Return (X, Y) of the center of cell containing provided text 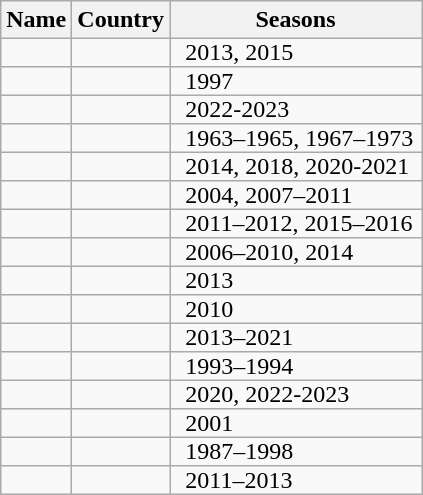
2010 (296, 309)
Name (36, 20)
Country (121, 20)
2011–2013 (296, 480)
1963–1965, 1967–1973 (296, 138)
1993–1994 (296, 366)
2011–2012, 2015–2016 (296, 224)
2006–2010, 2014 (296, 252)
2013 (296, 281)
2013, 2015 (296, 53)
1987–1998 (296, 452)
Seasons (296, 20)
2004, 2007–2011 (296, 195)
2020, 2022-2023 (296, 395)
2013–2021 (296, 338)
2001 (296, 423)
2014, 2018, 2020-2021 (296, 167)
1997 (296, 81)
2022-2023 (296, 110)
